Identify which cell holds the provided text, then report its [x, y] central coordinate. 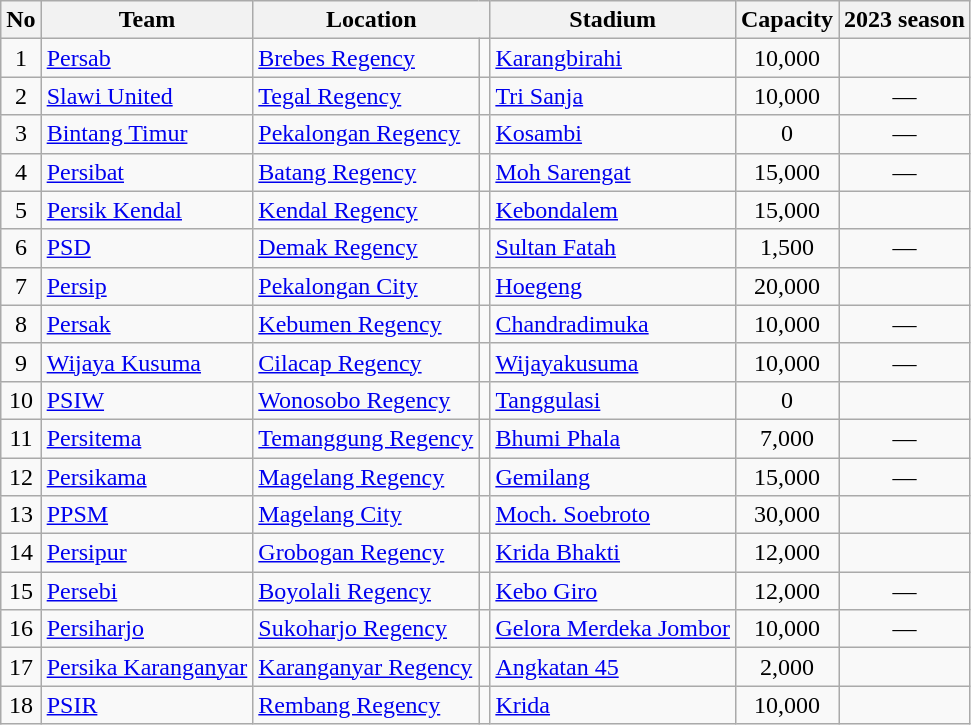
Tanggulasi [613, 400]
No [21, 20]
Team [147, 20]
Karanganyar Regency [366, 667]
Krida Bhakti [613, 553]
PPSM [147, 515]
18 [21, 705]
Gemilang [613, 477]
16 [21, 629]
Gelora Merdeka Jombor [613, 629]
Stadium [613, 20]
Boyolali Regency [366, 591]
Tegal Regency [366, 96]
Bintang Timur [147, 134]
Persip [147, 286]
7,000 [786, 438]
Demak Regency [366, 248]
10 [21, 400]
13 [21, 515]
30,000 [786, 515]
Hoegeng [613, 286]
Persika Karanganyar [147, 667]
Kebo Giro [613, 591]
1,500 [786, 248]
Kosambi [613, 134]
5 [21, 210]
Sultan Fatah [613, 248]
15 [21, 591]
Sukoharjo Regency [366, 629]
Chandradimuka [613, 324]
3 [21, 134]
Persab [147, 58]
Magelang Regency [366, 477]
Batang Regency [366, 172]
PSIR [147, 705]
Wijayakusuma [613, 362]
Rembang Regency [366, 705]
Persibat [147, 172]
Wijaya Kusuma [147, 362]
PSIW [147, 400]
Persak [147, 324]
2 [21, 96]
Pekalongan City [366, 286]
Brebes Regency [366, 58]
Location [372, 20]
Capacity [786, 20]
Cilacap Regency [366, 362]
Persikama [147, 477]
17 [21, 667]
Bhumi Phala [613, 438]
Kendal Regency [366, 210]
Angkatan 45 [613, 667]
2023 season [905, 20]
9 [21, 362]
12 [21, 477]
Krida [613, 705]
Persitema [147, 438]
Grobogan Regency [366, 553]
4 [21, 172]
Magelang City [366, 515]
6 [21, 248]
20,000 [786, 286]
7 [21, 286]
Persebi [147, 591]
2,000 [786, 667]
Pekalongan Regency [366, 134]
PSD [147, 248]
Kebumen Regency [366, 324]
Slawi United [147, 96]
Persipur [147, 553]
Persiharjo [147, 629]
8 [21, 324]
Karangbirahi [613, 58]
11 [21, 438]
Moch. Soebroto [613, 515]
Moh Sarengat [613, 172]
1 [21, 58]
14 [21, 553]
Tri Sanja [613, 96]
Kebondalem [613, 210]
Temanggung Regency [366, 438]
Wonosobo Regency [366, 400]
Persik Kendal [147, 210]
